Output the (X, Y) coordinate of the center of the cell containing the given text.  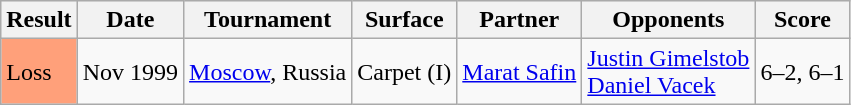
Score (802, 20)
Moscow, Russia (268, 72)
6–2, 6–1 (802, 72)
Carpet (I) (404, 72)
Justin Gimelstob Daniel Vacek (668, 72)
Loss (39, 72)
Opponents (668, 20)
Marat Safin (520, 72)
Result (39, 20)
Tournament (268, 20)
Partner (520, 20)
Nov 1999 (130, 72)
Date (130, 20)
Surface (404, 20)
